Scan for the cell matching the given text and deliver its (X, Y) coordinate at center. 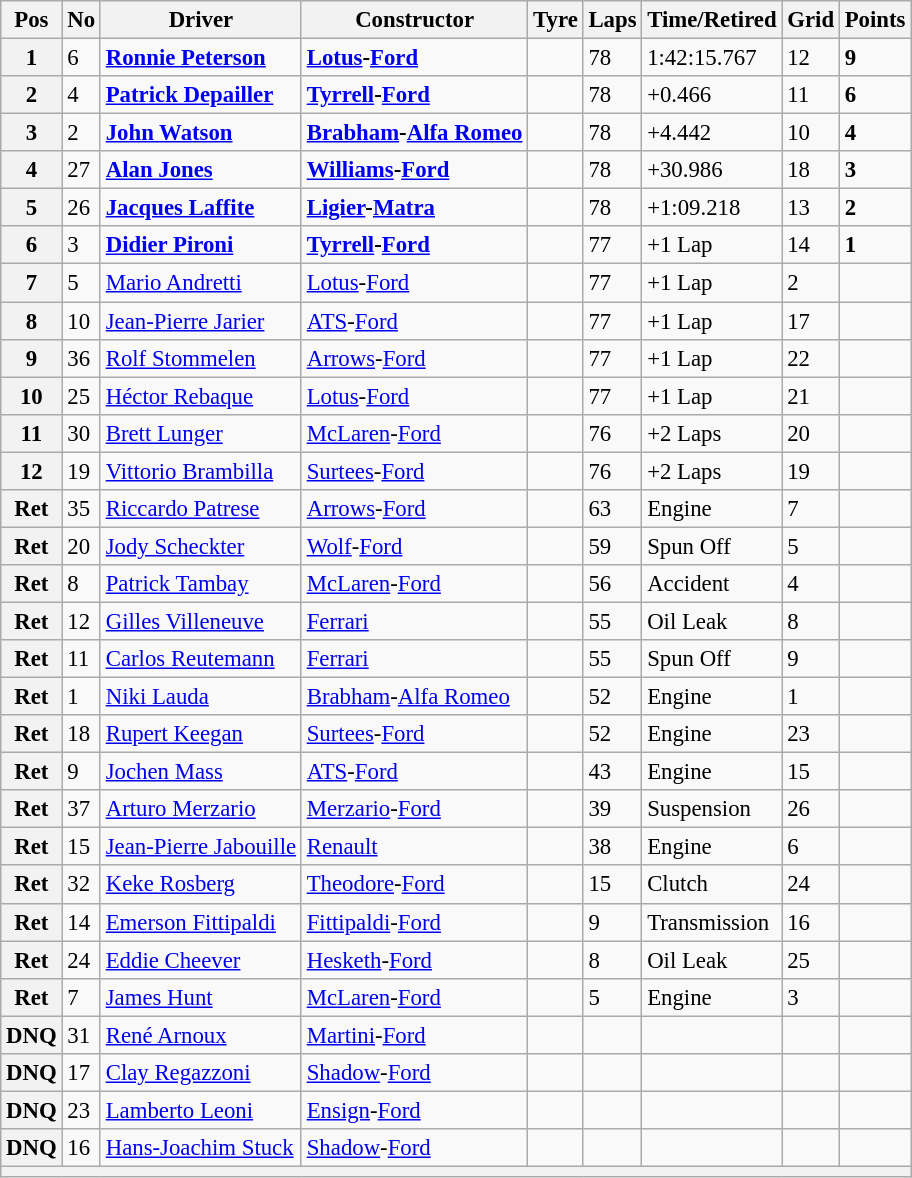
Time/Retired (712, 20)
+4.442 (712, 133)
Jean-Pierre Jabouille (200, 847)
James Hunt (200, 997)
Wolf-Ford (414, 546)
Driver (200, 20)
Didier Pironi (200, 245)
27 (81, 170)
Emerson Fittipaldi (200, 922)
Vittorio Brambilla (200, 471)
Ronnie Peterson (200, 58)
Hesketh-Ford (414, 960)
39 (612, 809)
Merzario-Ford (414, 809)
+1:09.218 (712, 208)
Jochen Mass (200, 772)
1:42:15.767 (712, 58)
Keke Rosberg (200, 885)
John Watson (200, 133)
Patrick Depailler (200, 95)
René Arnoux (200, 1035)
Rolf Stommelen (200, 358)
Jean-Pierre Jarier (200, 321)
30 (81, 433)
Ligier-Matra (414, 208)
Patrick Tambay (200, 584)
32 (81, 885)
13 (810, 208)
Alan Jones (200, 170)
Clutch (712, 885)
37 (81, 809)
Accident (712, 584)
63 (612, 509)
Carlos Reutemann (200, 659)
35 (81, 509)
Brett Lunger (200, 433)
38 (612, 847)
Gilles Villeneuve (200, 621)
Pos (32, 20)
21 (810, 396)
Héctor Rebaque (200, 396)
Points (874, 20)
Williams-Ford (414, 170)
Suspension (712, 809)
Transmission (712, 922)
Ensign-Ford (414, 1110)
Niki Lauda (200, 697)
Hans-Joachim Stuck (200, 1148)
22 (810, 358)
Eddie Cheever (200, 960)
Laps (612, 20)
+0.466 (712, 95)
43 (612, 772)
No (81, 20)
Clay Regazzoni (200, 1073)
59 (612, 546)
Renault (414, 847)
Jacques Laffite (200, 208)
Theodore-Ford (414, 885)
Mario Andretti (200, 283)
Grid (810, 20)
Tyre (556, 20)
Fittipaldi-Ford (414, 922)
Constructor (414, 20)
Arturo Merzario (200, 809)
31 (81, 1035)
Martini-Ford (414, 1035)
56 (612, 584)
36 (81, 358)
+30.986 (712, 170)
Lamberto Leoni (200, 1110)
Rupert Keegan (200, 734)
Riccardo Patrese (200, 509)
Jody Scheckter (200, 546)
